Capture the cell that displays the provided text and extract its [x, y] central coordinate. 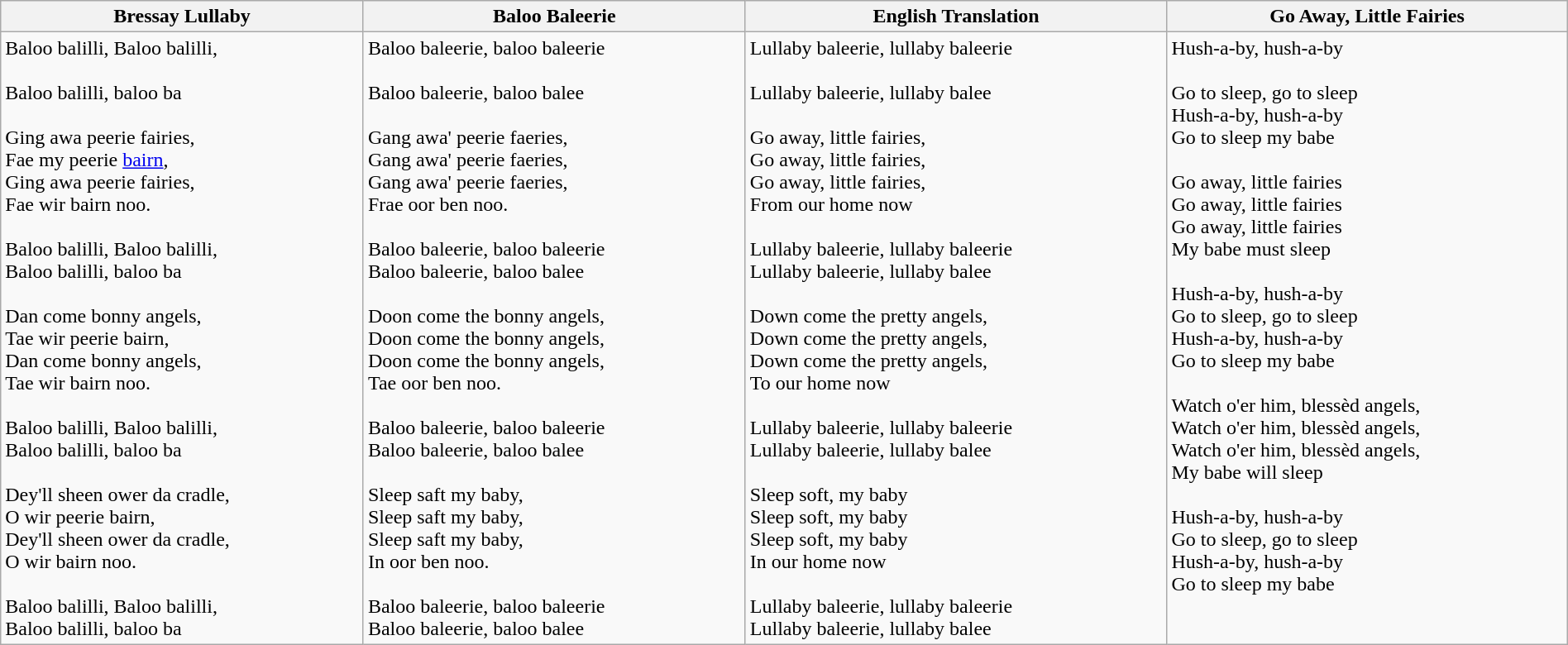
Baloo Baleerie [554, 17]
Go Away, Little Fairies [1367, 17]
English Translation [956, 17]
Bressay Lullaby [182, 17]
